From the cell containing the given text, extract its center point as (X, Y) coordinate. 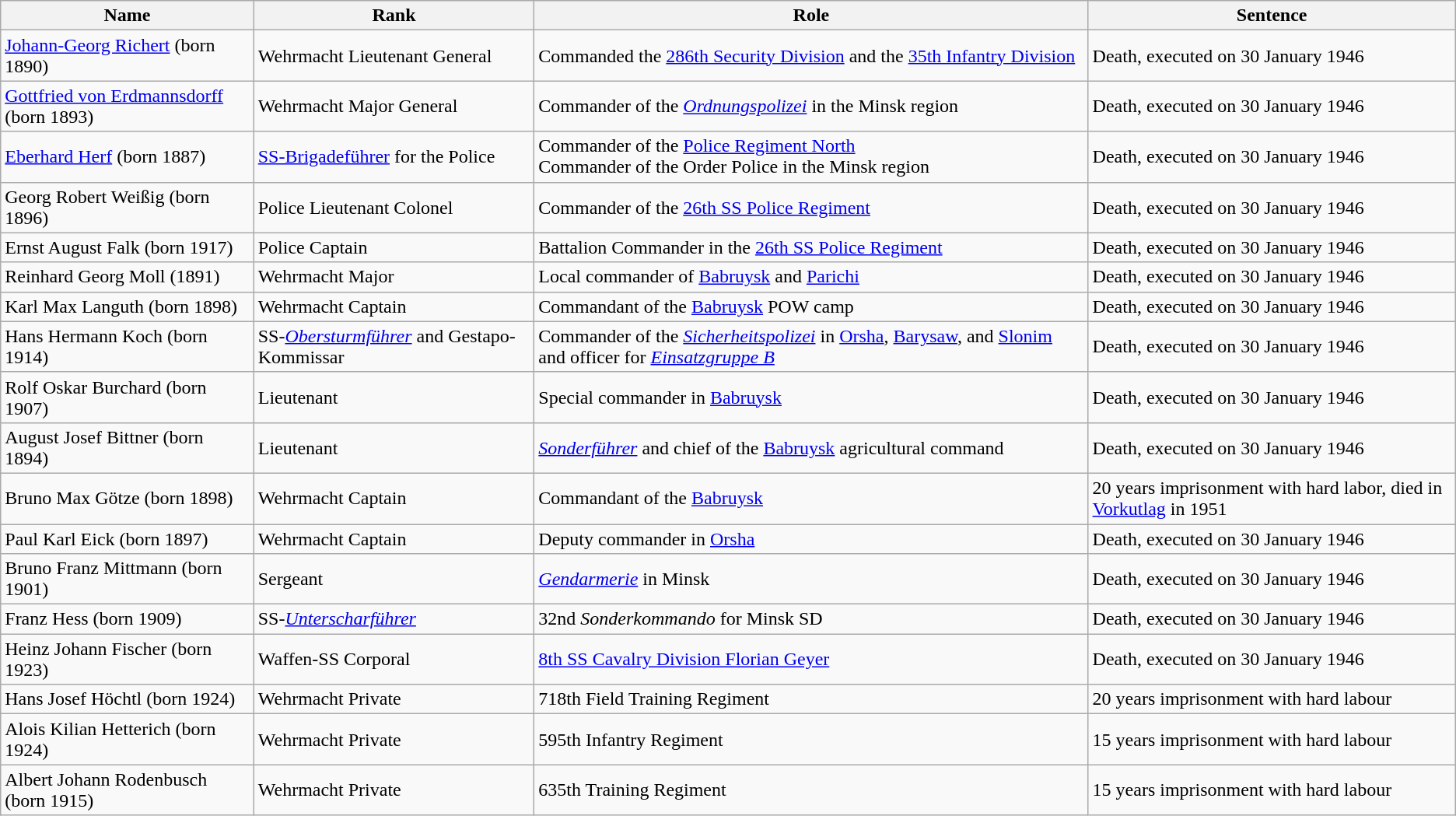
Commander of the Ordnungspolizei in the Minsk region (811, 106)
Eberhard Herf (born 1887) (128, 157)
Heinz Johann Fischer (born 1923) (128, 660)
SS-Obersturmführer and Gestapo-Kommissar (394, 347)
Hans Josef Höchtl (born 1924) (128, 699)
Rank (394, 16)
Franz Hess (born 1909) (128, 619)
Wehrmacht Major General (394, 106)
20 years imprisonment with hard labor, died in Vorkutlag in 1951 (1272, 498)
Sonderführer and chief of the Babruysk agricultural command (811, 448)
Wehrmacht Major (394, 277)
Karl Max Languth (born 1898) (128, 306)
Commandant of the Babruysk (811, 498)
Local commander of Babruysk and Parichi (811, 277)
Sergeant (394, 579)
Commander of the Sicherheitspolizei in Orsha, Barysaw, and Slonim and officer for Einsatzgruppe B (811, 347)
Police Lieutenant Colonel (394, 207)
Commandant of the Babruysk POW camp (811, 306)
Gottfried von Erdmannsdorff (born 1893) (128, 106)
Waffen-SS Corporal (394, 660)
Bruno Max Götze (born 1898) (128, 498)
Rolf Oskar Burchard (born 1907) (128, 397)
Paul Karl Eick (born 1897) (128, 539)
Role (811, 16)
Wehrmacht Lieutenant General (394, 56)
Commander of the Police Regiment NorthCommander of the Order Police in the Minsk region (811, 157)
32nd Sonderkommando for Minsk SD (811, 619)
Commander of the 26th SS Police Regiment (811, 207)
Battalion Commander in the 26th SS Police Regiment (811, 247)
Ernst August Falk (born 1917) (128, 247)
Police Captain (394, 247)
Alois Kilian Hetterich (born 1924) (128, 739)
Commanded the 286th Security Division and the 35th Infantry Division (811, 56)
20 years imprisonment with hard labour (1272, 699)
Deputy commander in Orsha (811, 539)
Reinhard Georg Moll (1891) (128, 277)
595th Infantry Regiment (811, 739)
8th SS Cavalry Division Florian Geyer (811, 660)
Gendarmerie in Minsk (811, 579)
Georg Robert Weißig (born 1896) (128, 207)
635th Training Regiment (811, 790)
Hans Hermann Koch (born 1914) (128, 347)
Name (128, 16)
August Josef Bittner (born 1894) (128, 448)
Albert Johann Rodenbusch (born 1915) (128, 790)
Bruno Franz Mittmann (born 1901) (128, 579)
718th Field Training Regiment (811, 699)
Special commander in Babruysk (811, 397)
Sentence (1272, 16)
SS-Brigadeführer for the Police (394, 157)
SS-Unterscharführer (394, 619)
Johann-Georg Richert (born 1890) (128, 56)
